Scan for the cell matching the given text and deliver its [x, y] coordinate at center. 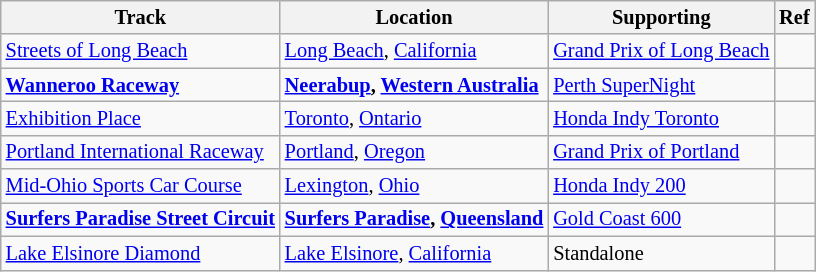
Supporting [661, 17]
Gold Coast 600 [661, 219]
Portland, Oregon [414, 152]
Neerabup, Western Australia [414, 85]
Mid-Ohio Sports Car Course [140, 186]
Surfers Paradise, Queensland [414, 219]
Location [414, 17]
Portland International Raceway [140, 152]
Lexington, Ohio [414, 186]
Perth SuperNight [661, 85]
Exhibition Place [140, 118]
Grand Prix of Portland [661, 152]
Ref [794, 17]
Track [140, 17]
Long Beach, California [414, 51]
Toronto, Ontario [414, 118]
Wanneroo Raceway [140, 85]
Honda Indy 200 [661, 186]
Honda Indy Toronto [661, 118]
Standalone [661, 253]
Streets of Long Beach [140, 51]
Lake Elsinore Diamond [140, 253]
Grand Prix of Long Beach [661, 51]
Lake Elsinore, California [414, 253]
Surfers Paradise Street Circuit [140, 219]
